Find where the given text appears and provide that cell's center as [x, y] coordinate. 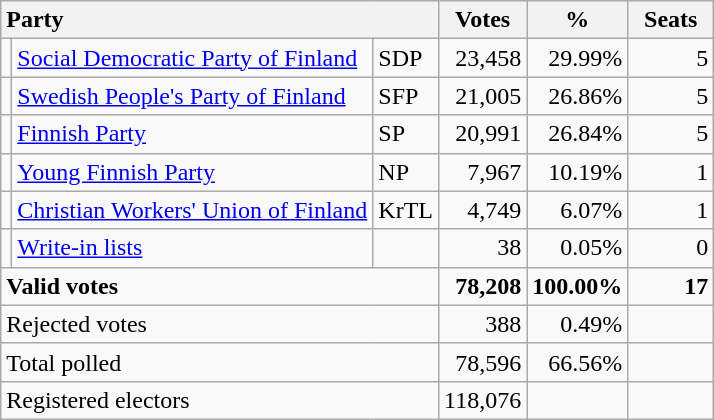
Registered electors [220, 400]
100.00% [578, 286]
SP [406, 134]
38 [483, 248]
Rejected votes [220, 324]
Total polled [220, 362]
Finnish Party [192, 134]
Swedish People's Party of Finland [192, 96]
Young Finnish Party [192, 172]
Seats [671, 20]
0 [671, 248]
6.07% [578, 210]
NP [406, 172]
66.56% [578, 362]
17 [671, 286]
26.84% [578, 134]
Social Democratic Party of Finland [192, 58]
26.86% [578, 96]
78,208 [483, 286]
118,076 [483, 400]
SDP [406, 58]
KrTL [406, 210]
7,967 [483, 172]
78,596 [483, 362]
Write-in lists [192, 248]
20,991 [483, 134]
% [578, 20]
23,458 [483, 58]
Valid votes [220, 286]
10.19% [578, 172]
Votes [483, 20]
0.05% [578, 248]
SFP [406, 96]
21,005 [483, 96]
4,749 [483, 210]
388 [483, 324]
0.49% [578, 324]
Christian Workers' Union of Finland [192, 210]
29.99% [578, 58]
Party [220, 20]
